Identify which cell holds the provided text, then report its (x, y) central coordinate. 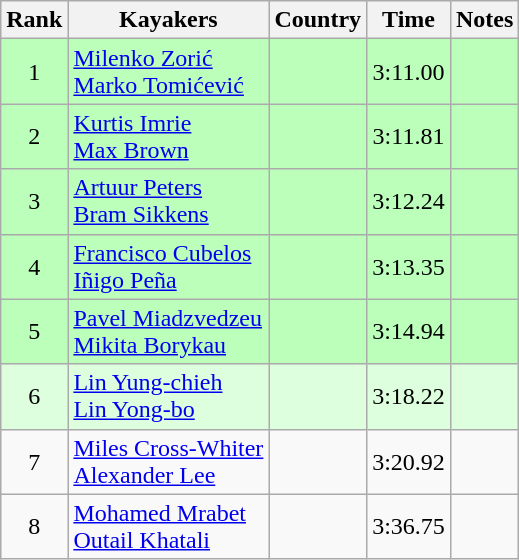
3:11.81 (409, 136)
2 (34, 136)
Mohamed MrabetOutail Khatali (168, 526)
6 (34, 396)
Rank (34, 20)
Miles Cross-WhiterAlexander Lee (168, 462)
Kayakers (168, 20)
Country (318, 20)
4 (34, 266)
3:14.94 (409, 332)
1 (34, 72)
Milenko ZorićMarko Tomićević (168, 72)
3:12.24 (409, 202)
Francisco CubelosIñigo Peña (168, 266)
Lin Yung-chiehLin Yong-bo (168, 396)
3:36.75 (409, 526)
Notes (484, 20)
3:20.92 (409, 462)
5 (34, 332)
3:18.22 (409, 396)
3 (34, 202)
Kurtis ImrieMax Brown (168, 136)
3:13.35 (409, 266)
Artuur PetersBram Sikkens (168, 202)
Pavel MiadzvedzeuMikita Borykau (168, 332)
3:11.00 (409, 72)
8 (34, 526)
7 (34, 462)
Time (409, 20)
